Output the [x, y] coordinate of the center of the cell containing the given text.  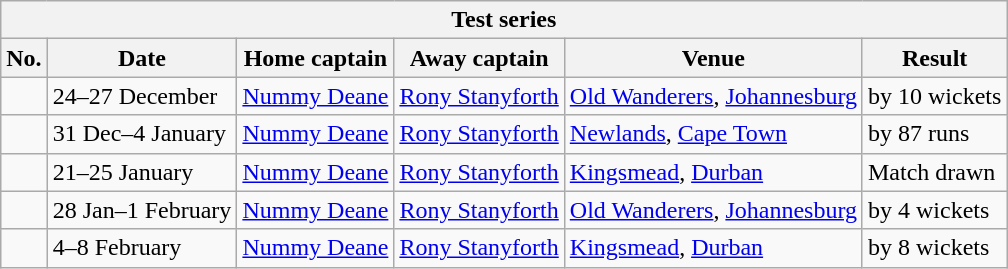
4–8 February [142, 248]
21–25 January [142, 172]
No. [24, 58]
Test series [504, 20]
28 Jan–1 February [142, 210]
Date [142, 58]
by 10 wickets [934, 96]
Home captain [316, 58]
24–27 December [142, 96]
31 Dec–4 January [142, 134]
Match drawn [934, 172]
Venue [713, 58]
Newlands, Cape Town [713, 134]
Away captain [479, 58]
by 4 wickets [934, 210]
by 8 wickets [934, 248]
by 87 runs [934, 134]
Result [934, 58]
